Pinpoint the cell where the given text exists, returning its [X, Y] midpoint coordinate. 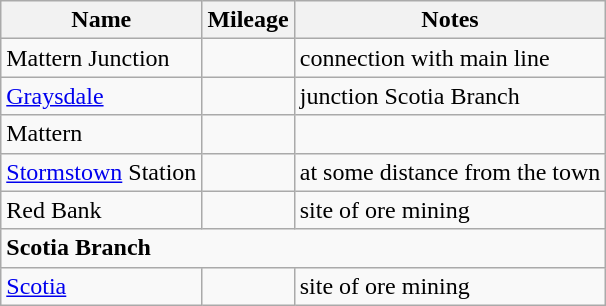
at some distance from the town [450, 172]
Scotia Branch [304, 248]
Name [102, 20]
Mattern [102, 134]
Notes [450, 20]
junction Scotia Branch [450, 96]
Mattern Junction [102, 58]
connection with main line [450, 58]
Stormstown Station [102, 172]
Graysdale [102, 96]
Mileage [248, 20]
Red Bank [102, 210]
Scotia [102, 286]
